Scan for the cell matching the given text and deliver its (x, y) coordinate at center. 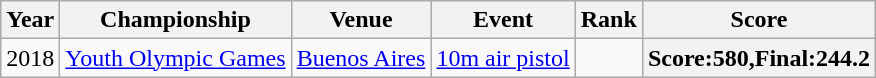
Venue (361, 20)
Score (758, 20)
2018 (30, 58)
Rank (608, 20)
Year (30, 20)
Event (503, 20)
Championship (176, 20)
10m air pistol (503, 58)
Buenos Aires (361, 58)
Score:580,Final:244.2 (758, 58)
Youth Olympic Games (176, 58)
